Extract the (X, Y) coordinate from the center of the cell holding the provided text.  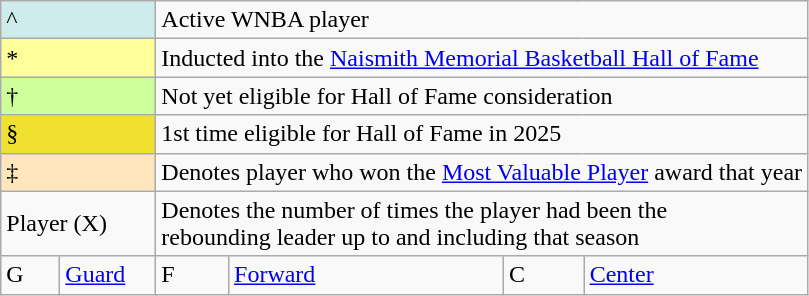
* (78, 58)
C (544, 275)
Active WNBA player (482, 20)
^ (78, 20)
G (30, 275)
Not yet eligible for Hall of Fame consideration (482, 96)
Center (696, 275)
Denotes the number of times the player had been therebounding leader up to and including that season (482, 224)
Inducted into the Naismith Memorial Basketball Hall of Fame (482, 58)
Guard (108, 275)
1st time eligible for Hall of Fame in 2025 (482, 134)
F (192, 275)
Forward (366, 275)
Denotes player who won the Most Valuable Player award that year (482, 172)
Player (X) (78, 224)
§ (78, 134)
‡ (78, 172)
† (78, 96)
